Return the [x, y] coordinate for the center point of the cell that contains the specified text.  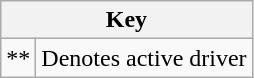
Key [126, 20]
Denotes active driver [144, 58]
** [18, 58]
